From the cell containing the given text, extract its center point as [x, y] coordinate. 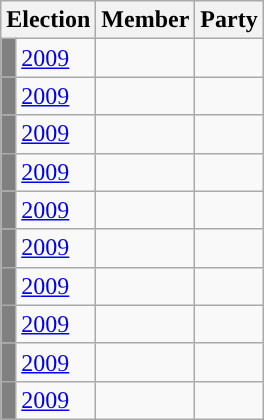
Election [48, 20]
Party [229, 20]
Member [146, 20]
